Extract the (X, Y) coordinate from the center of the cell holding the provided text.  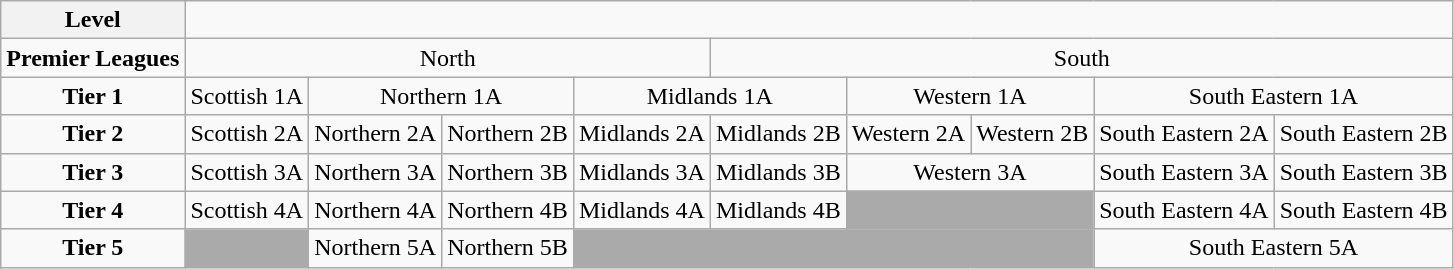
Northern 5A (376, 248)
South Eastern 3A (1184, 172)
South Eastern 3B (1364, 172)
Tier 5 (93, 248)
North (448, 58)
Northern 5B (508, 248)
South Eastern 5A (1274, 248)
Tier 2 (93, 134)
South Eastern 1A (1274, 96)
Tier 1 (93, 96)
South Eastern 4B (1364, 210)
Northern 2B (508, 134)
Midlands 3A (642, 172)
South Eastern 2A (1184, 134)
Scottish 4A (247, 210)
Midlands 3B (778, 172)
Midlands 4B (778, 210)
Western 3A (970, 172)
South Eastern 2B (1364, 134)
Northern 2A (376, 134)
Western 2B (1032, 134)
South Eastern 4A (1184, 210)
Tier 4 (93, 210)
Midlands 2A (642, 134)
Scottish 3A (247, 172)
Midlands 2B (778, 134)
Scottish 1A (247, 96)
Northern 3B (508, 172)
Tier 3 (93, 172)
Northern 3A (376, 172)
Northern 4A (376, 210)
Northern 1A (442, 96)
Western 2A (908, 134)
Premier Leagues (93, 58)
Midlands 4A (642, 210)
Western 1A (970, 96)
South (1082, 58)
Northern 4B (508, 210)
Level (93, 20)
Scottish 2A (247, 134)
Midlands 1A (710, 96)
